Return (x, y) of the center of cell containing provided text 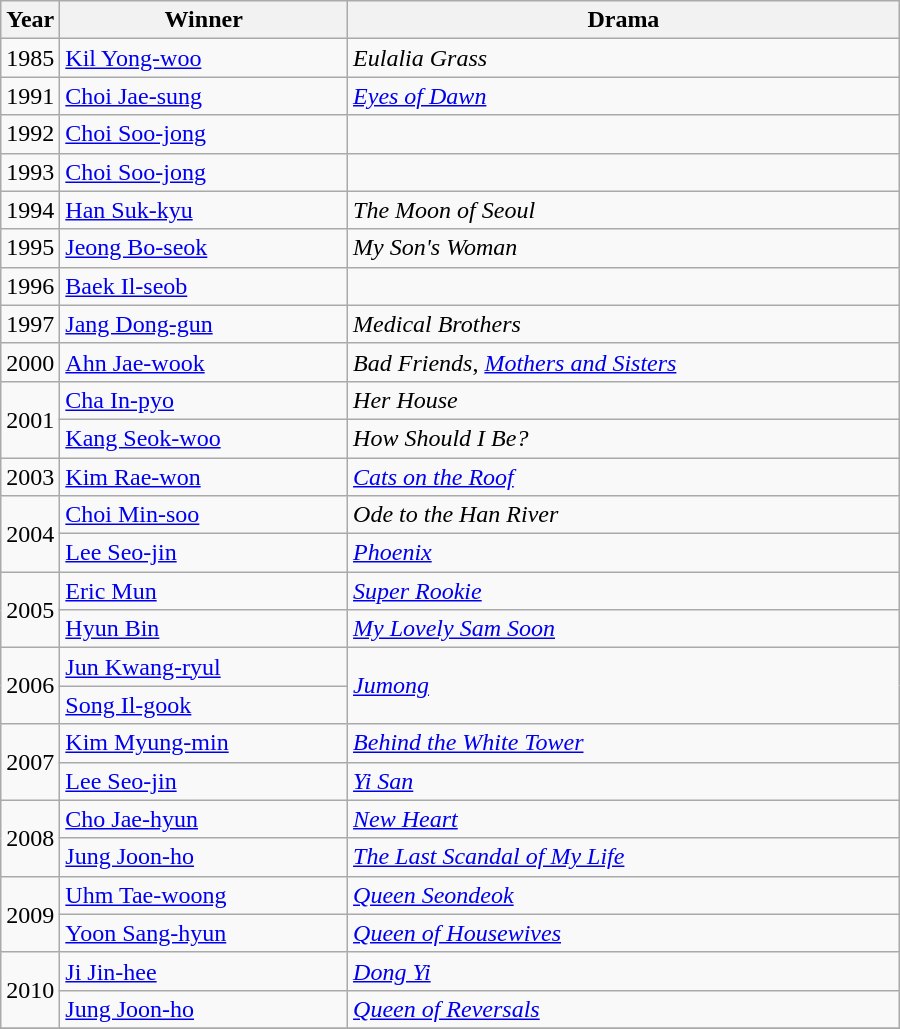
Cats on the Roof (624, 477)
Queen of Reversals (624, 1009)
Medical Brothers (624, 324)
How Should I Be? (624, 438)
Kang Seok-woo (204, 438)
Yoon Sang-hyun (204, 933)
Uhm Tae-woong (204, 895)
The Moon of Seoul (624, 210)
Kim Rae-won (204, 477)
Her House (624, 400)
My Son's Woman (624, 248)
Ji Jin-hee (204, 971)
The Last Scandal of My Life (624, 857)
Choi Jae-sung (204, 96)
2010 (30, 990)
1994 (30, 210)
1985 (30, 58)
2008 (30, 838)
Behind the White Tower (624, 743)
Cho Jae-hyun (204, 819)
Han Suk-kyu (204, 210)
2007 (30, 762)
1997 (30, 324)
2006 (30, 686)
2003 (30, 477)
Year (30, 20)
Jeong Bo-seok (204, 248)
Kim Myung-min (204, 743)
Eric Mun (204, 591)
2005 (30, 610)
1996 (30, 286)
1991 (30, 96)
1995 (30, 248)
2004 (30, 534)
Queen Seondeok (624, 895)
Jumong (624, 686)
Bad Friends, Mothers and Sisters (624, 362)
Drama (624, 20)
Winner (204, 20)
Ode to the Han River (624, 515)
Ahn Jae-wook (204, 362)
Queen of Housewives (624, 933)
1993 (30, 172)
My Lovely Sam Soon (624, 629)
1992 (30, 134)
Kil Yong-woo (204, 58)
Choi Min-soo (204, 515)
Cha In-pyo (204, 400)
New Heart (624, 819)
Jang Dong-gun (204, 324)
Baek Il-seob (204, 286)
Phoenix (624, 553)
Yi San (624, 781)
Eyes of Dawn (624, 96)
Super Rookie (624, 591)
Jun Kwang-ryul (204, 667)
Hyun Bin (204, 629)
Dong Yi (624, 971)
Song Il-gook (204, 705)
2001 (30, 419)
2000 (30, 362)
2009 (30, 914)
Eulalia Grass (624, 58)
